Pinpoint the cell where the given text exists, returning its (X, Y) midpoint coordinate. 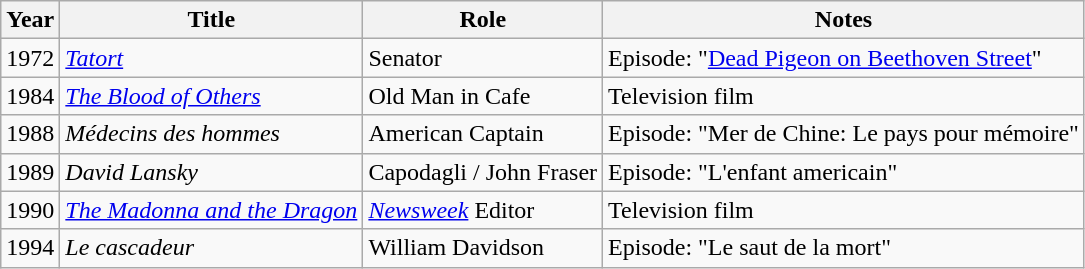
American Captain (483, 134)
1989 (30, 172)
Tatort (212, 58)
Episode: "Dead Pigeon on Beethoven Street" (844, 58)
Role (483, 20)
Title (212, 20)
Episode: "Le saut de la mort" (844, 248)
Senator (483, 58)
Old Man in Cafe (483, 96)
The Madonna and the Dragon (212, 210)
Episode: "Mer de Chine: Le pays pour mémoire" (844, 134)
Year (30, 20)
William Davidson (483, 248)
1990 (30, 210)
Notes (844, 20)
Le cascadeur (212, 248)
Newsweek Editor (483, 210)
David Lansky (212, 172)
Episode: "L'enfant americain" (844, 172)
Médecins des hommes (212, 134)
1984 (30, 96)
1988 (30, 134)
1972 (30, 58)
1994 (30, 248)
The Blood of Others (212, 96)
Capodagli / John Fraser (483, 172)
